From the cell containing the given text, extract its center point as (x, y) coordinate. 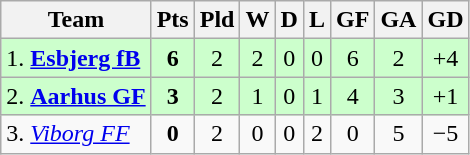
3. Viborg FF (76, 134)
+4 (446, 58)
GA (398, 20)
Pts (172, 20)
5 (398, 134)
L (316, 20)
+1 (446, 96)
1. Esbjerg fB (76, 58)
Pld (217, 20)
W (258, 20)
GD (446, 20)
−5 (446, 134)
2. Aarhus GF (76, 96)
Team (76, 20)
GF (353, 20)
D (289, 20)
4 (353, 96)
